From the cell containing the given text, extract its center point as (X, Y) coordinate. 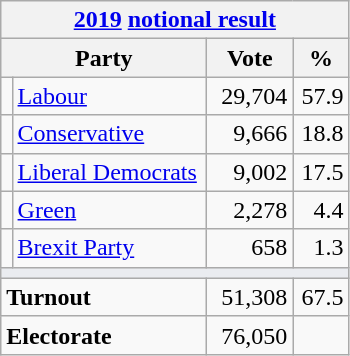
17.5 (321, 172)
2019 notional result (175, 20)
18.8 (321, 134)
9,002 (250, 172)
Party (104, 58)
Brexit Party (110, 248)
Labour (110, 96)
51,308 (250, 297)
1.3 (321, 248)
2,278 (250, 210)
Turnout (104, 297)
Vote (250, 58)
29,704 (250, 96)
57.9 (321, 96)
Green (110, 210)
Electorate (104, 335)
% (321, 58)
9,666 (250, 134)
Liberal Democrats (110, 172)
67.5 (321, 297)
76,050 (250, 335)
658 (250, 248)
4.4 (321, 210)
Conservative (110, 134)
